Pinpoint the cell where the given text exists, returning its (x, y) midpoint coordinate. 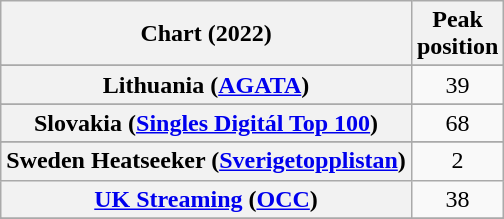
UK Streaming (OCC) (206, 199)
Lithuania (AGATA) (206, 85)
Peakposition (457, 34)
Sweden Heatseeker (Sverigetopplistan) (206, 161)
38 (457, 199)
2 (457, 161)
Slovakia (Singles Digitál Top 100) (206, 123)
Chart (2022) (206, 34)
68 (457, 123)
39 (457, 85)
